Provide the [x, y] coordinate of the cell's center where the given text is located.  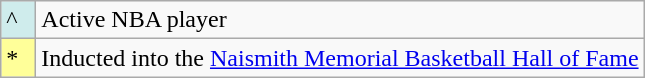
Active NBA player [340, 20]
* [18, 58]
Inducted into the Naismith Memorial Basketball Hall of Fame [340, 58]
^ [18, 20]
